Locate the cell with the specified text and output its [x, y] center coordinate. 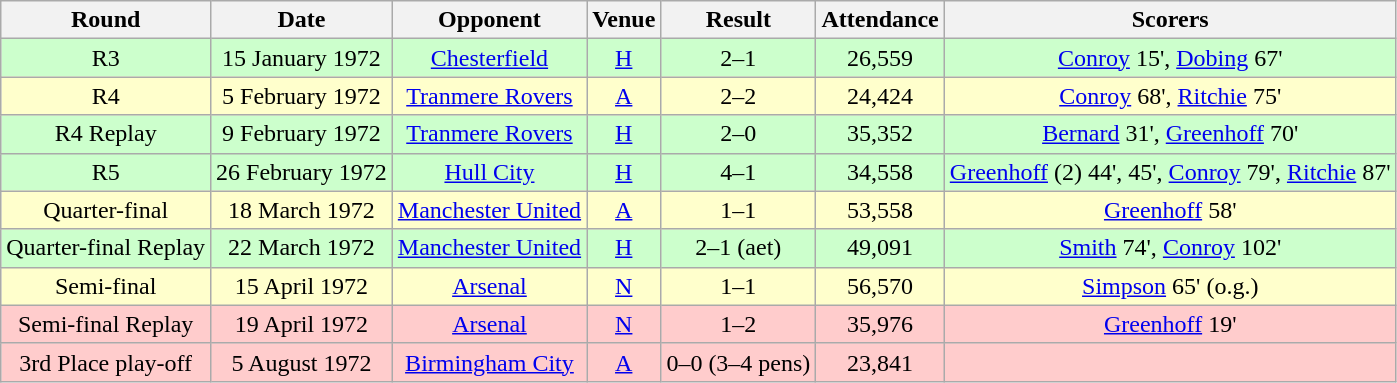
R5 [106, 172]
Attendance [880, 20]
Simpson 65' (o.g.) [1170, 286]
Semi-final Replay [106, 324]
4–1 [738, 172]
56,570 [880, 286]
Greenhoff 58' [1170, 210]
35,976 [880, 324]
9 February 1972 [302, 134]
Semi-final [106, 286]
2–1 [738, 58]
2–1 (aet) [738, 248]
22 March 1972 [302, 248]
Round [106, 20]
Greenhoff (2) 44', 45', Conroy 79', Ritchie 87' [1170, 172]
Opponent [489, 20]
Chesterfield [489, 58]
26 February 1972 [302, 172]
1–2 [738, 324]
Bernard 31', Greenhoff 70' [1170, 134]
49,091 [880, 248]
Scorers [1170, 20]
15 April 1972 [302, 286]
Venue [624, 20]
5 August 1972 [302, 362]
2–2 [738, 96]
Smith 74', Conroy 102' [1170, 248]
26,559 [880, 58]
Birmingham City [489, 362]
18 March 1972 [302, 210]
0–0 (3–4 pens) [738, 362]
15 January 1972 [302, 58]
R3 [106, 58]
Conroy 15', Dobing 67' [1170, 58]
2–0 [738, 134]
5 February 1972 [302, 96]
Hull City [489, 172]
24,424 [880, 96]
R4 [106, 96]
53,558 [880, 210]
23,841 [880, 362]
3rd Place play-off [106, 362]
Result [738, 20]
Quarter-final Replay [106, 248]
Greenhoff 19' [1170, 324]
Date [302, 20]
19 April 1972 [302, 324]
Quarter-final [106, 210]
R4 Replay [106, 134]
34,558 [880, 172]
35,352 [880, 134]
Conroy 68', Ritchie 75' [1170, 96]
